Output the (x, y) coordinate of the center of the cell containing the given text.  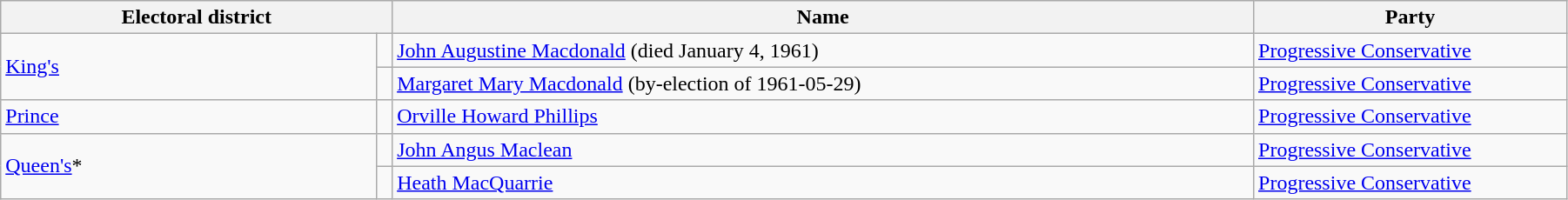
Orville Howard Phillips (823, 117)
Margaret Mary Macdonald (by-election of 1961-05-29) (823, 83)
King's (189, 67)
Heath MacQuarrie (823, 183)
John Augustine Macdonald (died January 4, 1961) (823, 50)
John Angus Maclean (823, 150)
Name (823, 17)
Party (1411, 17)
Prince (189, 117)
Electoral district (197, 17)
Queen's* (189, 166)
